Identify which cell holds the provided text, then report its [x, y] central coordinate. 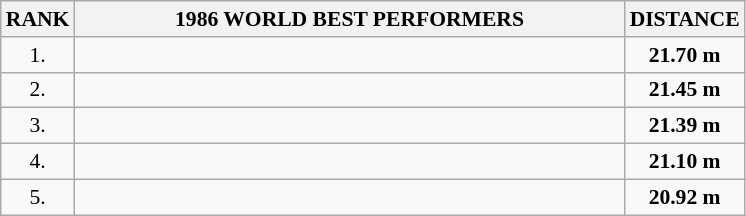
21.10 m [685, 162]
3. [38, 126]
21.70 m [685, 55]
20.92 m [685, 197]
DISTANCE [685, 19]
5. [38, 197]
21.45 m [685, 90]
1986 WORLD BEST PERFORMERS [349, 19]
RANK [38, 19]
4. [38, 162]
21.39 m [685, 126]
2. [38, 90]
1. [38, 55]
